Return the (x, y) coordinate for the center point of the cell that contains the specified text.  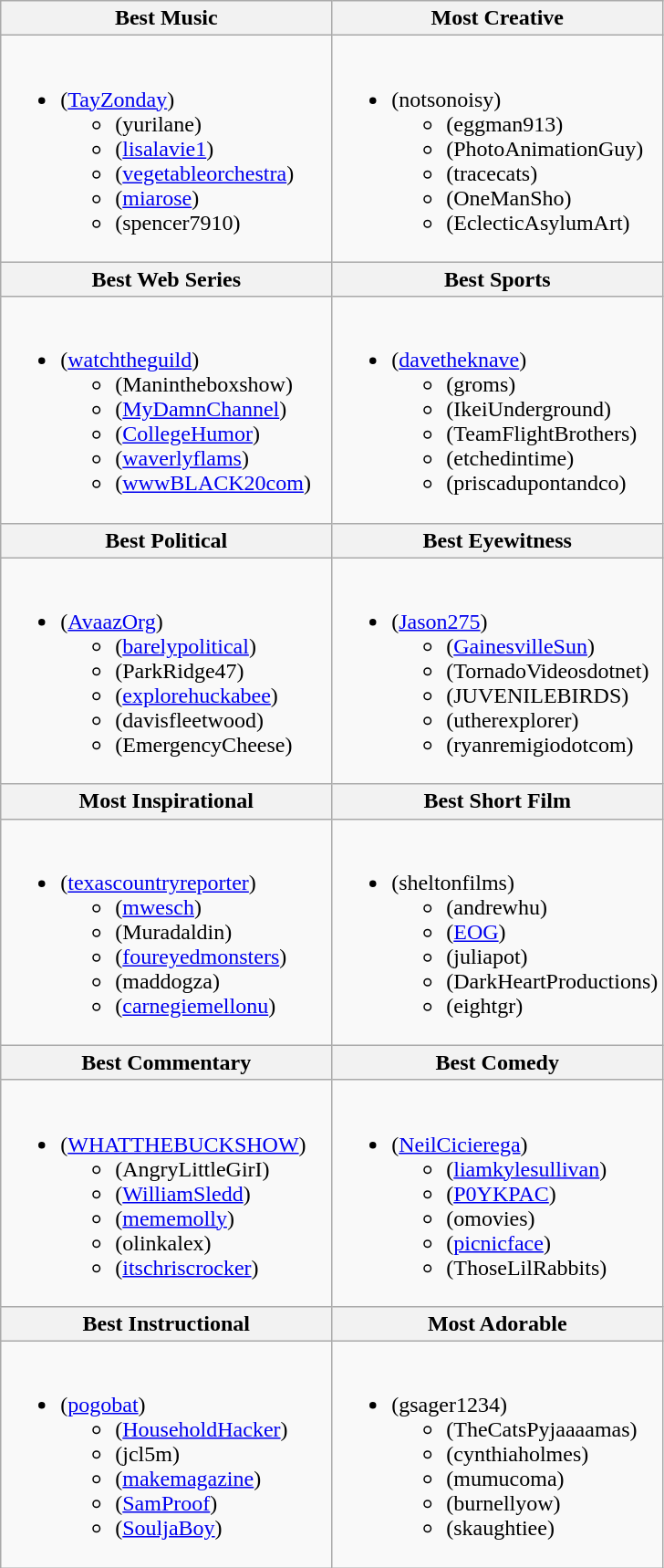
(texascountryreporter) (mwesch) (Muradaldin) (foureyedmonsters) (maddogza) (carnegiemellonu) (166, 932)
Best Comedy (498, 1062)
Most Inspirational (166, 801)
Most Adorable (498, 1323)
(AvaazOrg) (barelypolitical) (ParkRidge47) (explorehuckabee) (davisfleetwood) (EmergencyCheese) (166, 671)
Best Commentary (166, 1062)
(TayZonday) (yurilane) (lisalavie1) (vegetableorchestra) (miarose) (spencer7910) (166, 149)
Best Short Film (498, 801)
Best Sports (498, 279)
(pogobat) (HouseholdHacker) (jcl5m) (makemagazine) (SamProof) (SouljaBoy) (166, 1454)
(notsonoisy) (eggman913) (PhotoAnimationGuy) (tracecats) (OneManSho) (EclecticAsylumArt) (498, 149)
Most Creative (498, 18)
Best Web Series (166, 279)
(sheltonfilms) (andrewhu) (EOG) (juliapot) (DarkHeartProductions) (eightgr) (498, 932)
Best Political (166, 540)
(gsager1234) (TheCatsPyjaaaamas) (cynthiaholmes) (mumucoma) (burnellyow) (skaughtiee) (498, 1454)
(watchtheguild) (Manintheboxshow) (MyDamnChannel) (CollegeHumor) (waverlyflams) (wwwBLACK20com) (166, 410)
(davetheknave) (groms) (IkeiUnderground) (TeamFlightBrothers) (etchedintime) (priscadupontandco) (498, 410)
(NeilCicierega) (liamkylesullivan) (P0YKPAC) (omovies) (picnicface) (ThoseLilRabbits) (498, 1193)
Best Instructional (166, 1323)
Best Eyewitness (498, 540)
(Jason275) (GainesvilleSun) (TornadoVideosdotnet) (JUVENILEBIRDS) (utherexplorer) (ryanremigiodotcom) (498, 671)
(WHATTHEBUCKSHOW) (AngryLittleGirI) (WilliamSledd) (mememolly) (olinkalex) (itschriscrocker) (166, 1193)
Best Music (166, 18)
